Determine the (x, y) coordinate at the center of the cell enclosing the given text.  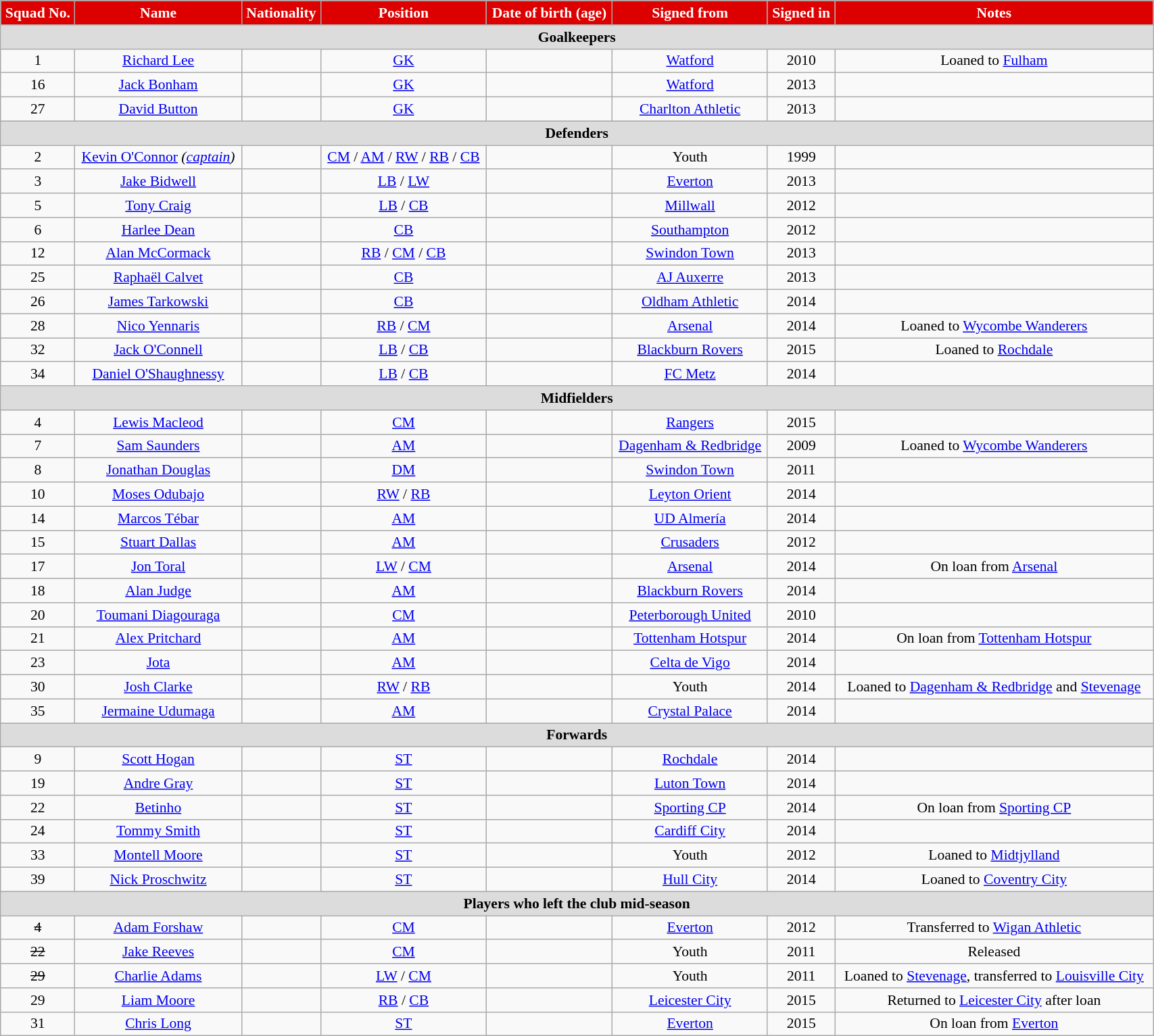
32 (38, 350)
Transferred to Wigan Athletic (994, 928)
Nick Proschwitz (158, 880)
18 (38, 591)
Signed in (801, 13)
On loan from Sporting CP (994, 808)
33 (38, 856)
8 (38, 470)
Loaned to Midtjylland (994, 856)
7 (38, 446)
Peterborough United (690, 615)
Jake Reeves (158, 952)
Millwall (690, 205)
10 (38, 495)
9 (38, 760)
Jake Bidwell (158, 182)
Charlie Adams (158, 976)
Squad No. (38, 13)
24 (38, 831)
26 (38, 302)
2009 (801, 446)
Defenders (577, 133)
39 (38, 880)
Stuart Dallas (158, 543)
RB / CM (404, 326)
34 (38, 374)
Jon Toral (158, 567)
Crusaders (690, 543)
Andre Gray (158, 783)
14 (38, 518)
Jack Bonham (158, 85)
Montell Moore (158, 856)
Lewis Macleod (158, 422)
Forwards (577, 735)
Adam Forshaw (158, 928)
Liam Moore (158, 1000)
Alan McCormack (158, 253)
FC Metz (690, 374)
Leyton Orient (690, 495)
Cardiff City (690, 831)
Daniel O'Shaughnessy (158, 374)
35 (38, 711)
Returned to Leicester City after loan (994, 1000)
Oldham Athletic (690, 302)
15 (38, 543)
Released (994, 952)
Southampton (690, 230)
Raphaël Calvet (158, 278)
Moses Odubajo (158, 495)
Toumani Diagouraga (158, 615)
30 (38, 687)
1999 (801, 157)
Position (404, 13)
Jota (158, 663)
Notes (994, 13)
AJ Auxerre (690, 278)
Rochdale (690, 760)
21 (38, 639)
Players who left the club mid-season (577, 904)
Loaned to Fulham (994, 61)
23 (38, 663)
Jermaine Udumaga (158, 711)
Kevin O'Connor (captain) (158, 157)
Hull City (690, 880)
On loan from Arsenal (994, 567)
Loaned to Stevenage, transferred to Louisville City (994, 976)
1 (38, 61)
DM (404, 470)
Chris Long (158, 1024)
David Button (158, 109)
Name (158, 13)
CM / AM / RW / RB / CB (404, 157)
5 (38, 205)
LB / LW (404, 182)
RB / CB (404, 1000)
UD Almería (690, 518)
12 (38, 253)
Nationality (281, 13)
On loan from Everton (994, 1024)
3 (38, 182)
16 (38, 85)
Betinho (158, 808)
Alex Pritchard (158, 639)
James Tarkowski (158, 302)
19 (38, 783)
Tommy Smith (158, 831)
On loan from Tottenham Hotspur (994, 639)
2 (38, 157)
Loaned to Dagenham & Redbridge and Stevenage (994, 687)
Tottenham Hotspur (690, 639)
Rangers (690, 422)
Josh Clarke (158, 687)
28 (38, 326)
Luton Town (690, 783)
Harlee Dean (158, 230)
25 (38, 278)
27 (38, 109)
31 (38, 1024)
Dagenham & Redbridge (690, 446)
6 (38, 230)
Tony Craig (158, 205)
Jonathan Douglas (158, 470)
RB / CM / CB (404, 253)
Loaned to Coventry City (994, 880)
Crystal Palace (690, 711)
Goalkeepers (577, 37)
Charlton Athletic (690, 109)
Date of birth (age) (549, 13)
Marcos Tébar (158, 518)
Richard Lee (158, 61)
Leicester City (690, 1000)
Alan Judge (158, 591)
20 (38, 615)
Sporting CP (690, 808)
Loaned to Rochdale (994, 350)
Nico Yennaris (158, 326)
Celta de Vigo (690, 663)
Scott Hogan (158, 760)
17 (38, 567)
Signed from (690, 13)
Jack O'Connell (158, 350)
Sam Saunders (158, 446)
Midfielders (577, 398)
